Output the (x, y) coordinate of the center of the cell containing the given text.  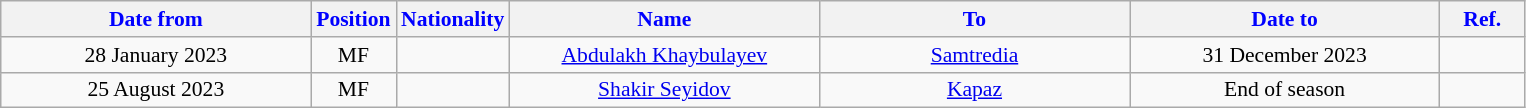
28 January 2023 (156, 55)
To (974, 19)
Ref. (1482, 19)
Name (664, 19)
31 December 2023 (1285, 55)
Position (354, 19)
Date from (156, 19)
Abdulakh Khaybulayev (664, 55)
End of season (1285, 90)
Shakir Seyidov (664, 90)
Kapaz (974, 90)
25 August 2023 (156, 90)
Date to (1285, 19)
Nationality (452, 19)
Samtredia (974, 55)
